Locate the cell with the specified text and output its [x, y] center coordinate. 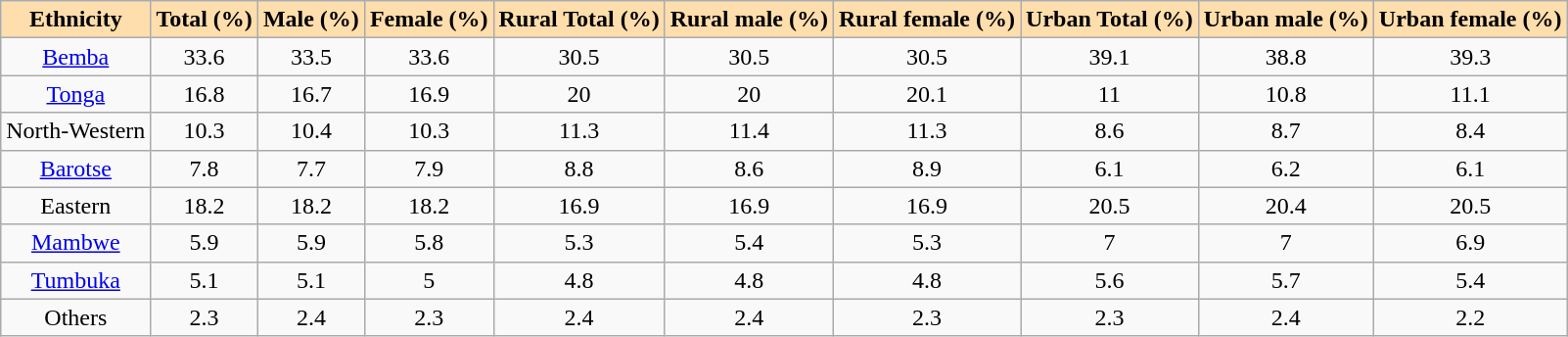
Mambwe [76, 243]
Rural male (%) [749, 20]
Barotse [76, 168]
39.3 [1470, 57]
7.7 [311, 168]
Others [76, 317]
11.1 [1470, 94]
North-Western [76, 131]
Rural female (%) [928, 20]
7.8 [205, 168]
16.7 [311, 94]
Urban female (%) [1470, 20]
38.8 [1286, 57]
8.8 [579, 168]
Ethnicity [76, 20]
8.4 [1470, 131]
Tonga [76, 94]
5 [429, 280]
16.8 [205, 94]
33.5 [311, 57]
6.2 [1286, 168]
5.7 [1286, 280]
Female (%) [429, 20]
Tumbuka [76, 280]
8.9 [928, 168]
11.4 [749, 131]
5.8 [429, 243]
10.8 [1286, 94]
Urban male (%) [1286, 20]
Bemba [76, 57]
11 [1110, 94]
Male (%) [311, 20]
Urban Total (%) [1110, 20]
10.4 [311, 131]
8.7 [1286, 131]
20.1 [928, 94]
7.9 [429, 168]
Eastern [76, 206]
Rural Total (%) [579, 20]
2.2 [1470, 317]
Total (%) [205, 20]
39.1 [1110, 57]
20.4 [1286, 206]
5.6 [1110, 280]
6.9 [1470, 243]
